Extract the (X, Y) coordinate from the center of the cell holding the provided text.  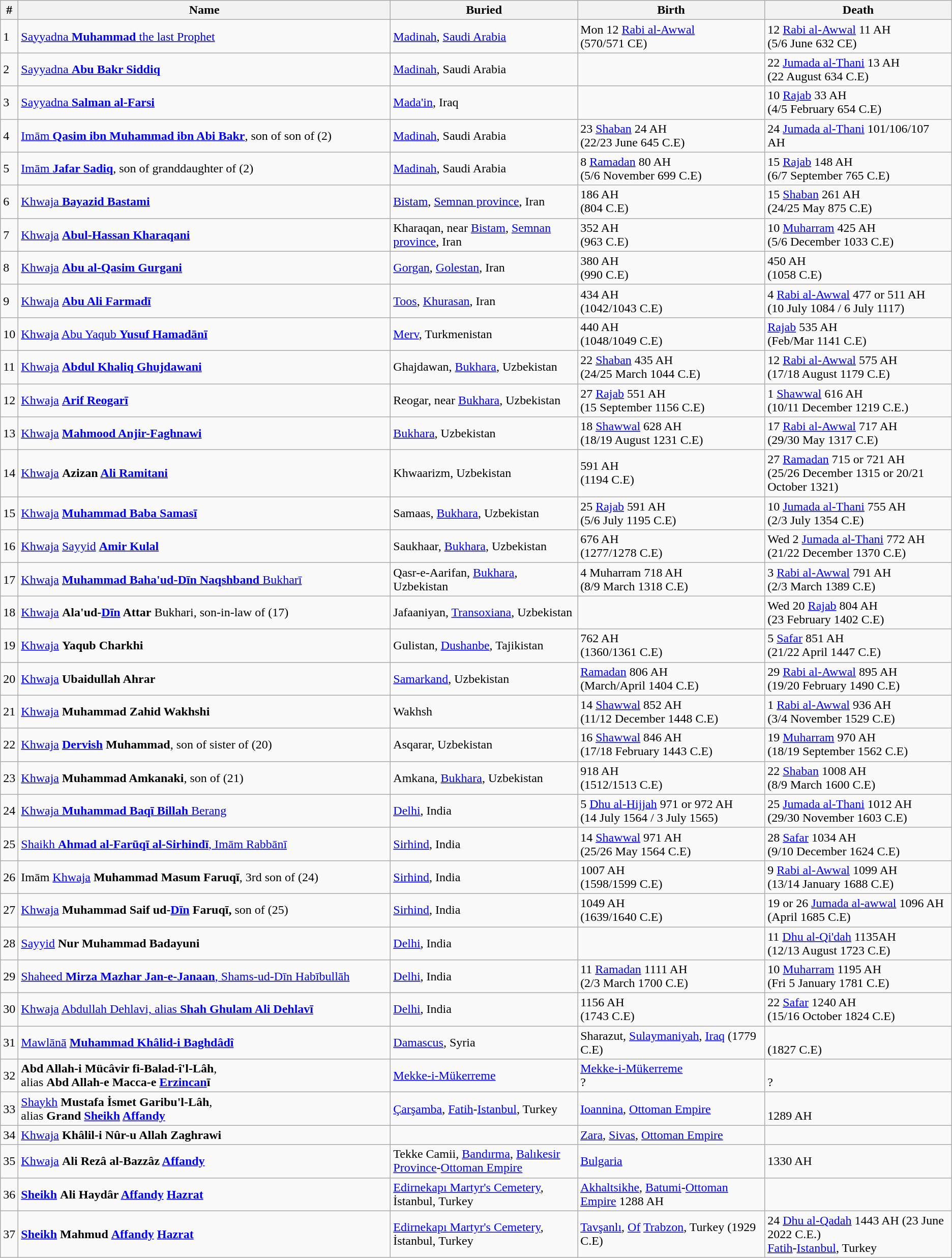
10 Jumada al-Thani 755 AH(2/3 July 1354 C.E) (858, 514)
Samaas, Bukhara, Uzbekistan (484, 514)
9 Rabi al-Awwal 1099 AH(13/14 January 1688 C.E) (858, 877)
11 Ramadan 1111 AH(2/3 March 1700 C.E) (671, 976)
Khwaja Muhammad Baba Samasī (204, 514)
22 Shaban 435 AH(24/25 March 1044 C.E) (671, 367)
2 (9, 69)
10 Muharram 1195 AH(Fri 5 January 1781 C.E) (858, 976)
Ioannina, Ottoman Empire (671, 1109)
762 AH(1360/1361 C.E) (671, 646)
Khwaja Muhammad Amkanaki, son of (21) (204, 778)
Mada'in, Iraq (484, 103)
Wed 20 Rajab 804 AH(23 February 1402 C.E) (858, 612)
Khwaja Yaqub Charkhi (204, 646)
24 Jumada al-Thani 101/106/107 AH (858, 135)
Amkana, Bukhara, Uzbekistan (484, 778)
Shaykh Mustafa İsmet Garibu'l-Lâh,alias Grand Sheikh Affandy (204, 1109)
Khwaja Khâlil-i Nûr-u Allah Zaghrawi (204, 1135)
29 Rabi al-Awwal 895 AH(19/20 February 1490 C.E) (858, 678)
Shaheed Mirza Mazhar Jan-e-Janaan, Shams-ud-Dīn Habībullāh (204, 976)
25 (9, 844)
11 Dhu al-Qi'dah 1135AH(12/13 August 1723 C.E) (858, 943)
Toos, Khurasan, Iran (484, 301)
32 (9, 1076)
6 (9, 201)
19 Muharram 970 AH(18/19 September 1562 C.E) (858, 744)
1 Shawwal 616 AH(10/11 December 1219 C.E.) (858, 400)
Sayyadna Abu Bakr Siddiq (204, 69)
Khwaja Abul-Hassan Kharaqani (204, 235)
Khwaja Abdul Khaliq Ghujdawani (204, 367)
4 Rabi al-Awwal 477 or 511 AH(10 July 1084 / 6 July 1117) (858, 301)
3 Rabi al-Awwal 791 AH(2/3 March 1389 C.E) (858, 580)
23 Shaban 24 AH(22/23 June 645 C.E) (671, 135)
20 (9, 678)
Death (858, 10)
Sharazut, Sulaymaniyah, Iraq (1779 C.E) (671, 1042)
4 (9, 135)
37 (9, 1234)
7 (9, 235)
11 (9, 367)
19 (9, 646)
Saukhaar, Bukhara, Uzbekistan (484, 546)
27 (9, 910)
Imām Jafar Sadiq, son of granddaughter of (2) (204, 169)
Asqarar, Uzbekistan (484, 744)
30 (9, 1010)
5 Safar 851 AH(21/22 April 1447 C.E) (858, 646)
Sayyadna Muhammad the last Prophet (204, 37)
12 Rabi al-Awwal 575 AH(17/18 August 1179 C.E) (858, 367)
Khwaja Ali Rezâ al-Bazzâz Affandy (204, 1161)
Ghajdawan, Bukhara, Uzbekistan (484, 367)
Damascus, Syria (484, 1042)
1007 AH(1598/1599 C.E) (671, 877)
186 AH(804 C.E) (671, 201)
Name (204, 10)
3 (9, 103)
Bistam, Semnan province, Iran (484, 201)
Mekke-i-Mükerreme? (671, 1076)
22 Safar 1240 AH(15/16 October 1824 C.E) (858, 1010)
8 Ramadan 80 AH(5/6 November 699 C.E) (671, 169)
Khwaja Abdullah Dehlavi, alias Shah Ghulam Ali Dehlavī (204, 1010)
14 Shawwal 971 AH(25/26 May 1564 C.E) (671, 844)
24 Dhu al-Qadah 1443 AH (23 June 2022 C.E.) Fatih-Istanbul, Turkey (858, 1234)
10 (9, 334)
Abd Allah-i Mücâvir fi-Balad-î'l-Lâh, alias Abd Allah-e Macca-e Erzincanī (204, 1076)
12 Rabi al-Awwal 11 AH(5/6 June 632 CE) (858, 37)
Shaikh Ahmad al-Farūqī al-Sirhindī, Imām Rabbānī (204, 844)
434 AH(1042/1043 C.E) (671, 301)
14 Shawwal 852 AH(11/12 December 1448 C.E) (671, 712)
8 (9, 267)
1330 AH (858, 1161)
25 Rajab 591 AH(5/6 July 1195 C.E) (671, 514)
31 (9, 1042)
5 Dhu al-Hijjah 971 or 972 AH(14 July 1564 / 3 July 1565) (671, 811)
676 AH(1277/1278 C.E) (671, 546)
Mawlānā Muhammad Khâlid-i Baghdâdî (204, 1042)
5 (9, 169)
Khwaja Muhammad Saif ud-Dīn Faruqī, son of (25) (204, 910)
35 (9, 1161)
Wakhsh (484, 712)
1 (9, 37)
15 (9, 514)
Khwaja Muhammad Baha'ud-Dīn Naqshband Bukharī (204, 580)
Sayyadna Salman al-Farsi (204, 103)
1049 AH(1639/1640 C.E) (671, 910)
27 Rajab 551 AH(15 September 1156 C.E) (671, 400)
15 Rajab 148 AH(6/7 September 765 C.E) (858, 169)
Khwaja Mahmood Anjir-Faghnawi (204, 433)
4 Muharram 718 AH(8/9 March 1318 C.E) (671, 580)
Buried (484, 10)
Jafaaniyan, Transoxiana, Uzbekistan (484, 612)
22 (9, 744)
34 (9, 1135)
918 AH(1512/1513 C.E) (671, 778)
25 Jumada al-Thani 1012 AH(29/30 November 1603 C.E) (858, 811)
Qasr-e-Aarifan, Bukhara, Uzbekistan (484, 580)
10 Rajab 33 AH(4/5 February 654 C.E) (858, 103)
440 AH(1048/1049 C.E) (671, 334)
Gulistan, Dushanbe, Tajikistan (484, 646)
Khwaja Dervish Muhammad, son of sister of (20) (204, 744)
352 AH(963 C.E) (671, 235)
27 Ramadan 715 or 721 AH(25/26 December 1315 or 20/21 October 1321) (858, 473)
Khwaja Muhammad Baqī Billah Berang (204, 811)
Gorgan, Golestan, Iran (484, 267)
36 (9, 1194)
Çarşamba, Fatih-Istanbul, Turkey (484, 1109)
29 (9, 976)
Merv, Turkmenistan (484, 334)
14 (9, 473)
18 Shawwal 628 AH(18/19 August 1231 C.E) (671, 433)
13 (9, 433)
28 Safar 1034 AH(9/10 December 1624 C.E) (858, 844)
Khwaja Ubaidullah Ahrar (204, 678)
Sayyid Nur Muhammad Badayuni (204, 943)
Mekke-i-Mükerreme (484, 1076)
Mon 12 Rabi al-Awwal(570/571 CE) (671, 37)
Wed 2 Jumada al-Thani 772 AH(21/22 December 1370 C.E) (858, 546)
Khwaja Abu al-Qasim Gurgani (204, 267)
Reogar, near Bukhara, Uzbekistan (484, 400)
380 AH(990 C.E) (671, 267)
Khwaja Ala'ud-Dīn Attar Bukhari, son-in-law of (17) (204, 612)
Khwaja Abu Ali Farmadī (204, 301)
Khwaja Arif Reogarī (204, 400)
Rajab 535 AH(Feb/Mar 1141 C.E) (858, 334)
Khwaarizm, Uzbekistan (484, 473)
Zara, Sivas, Ottoman Empire (671, 1135)
18 (9, 612)
16 (9, 546)
1289 AH (858, 1109)
1 Rabi al-Awwal 936 AH(3/4 November 1529 C.E) (858, 712)
Ramadan 806 AH(March/April 1404 C.E) (671, 678)
Kharaqan, near Bistam, Semnan province, Iran (484, 235)
Tavşanlı, Of Trabzon, Turkey (1929 C.E) (671, 1234)
10 Muharram 425 AH(5/6 December 1033 C.E) (858, 235)
? (858, 1076)
Tekke Camii, Bandırma, Balıkesir Province-Ottoman Empire (484, 1161)
15 Shaban 261 AH(24/25 May 875 C.E) (858, 201)
17 Rabi al-Awwal 717 AH(29/30 May 1317 C.E) (858, 433)
24 (9, 811)
Akhaltsikhe, Batumi-Ottoman Empire 1288 AH (671, 1194)
16 Shawwal 846 AH(17/18 February 1443 C.E) (671, 744)
Sheikh Ali Haydâr Affandy Hazrat (204, 1194)
22 Shaban 1008 AH(8/9 March 1600 C.E) (858, 778)
28 (9, 943)
(1827 C.E) (858, 1042)
Birth (671, 10)
Khwaja Sayyid Amir Kulal (204, 546)
Sheikh Mahmud Affandy Hazrat (204, 1234)
Bukhara, Uzbekistan (484, 433)
Khwaja Bayazid Bastami (204, 201)
19 or 26 Jumada al-awwal 1096 AH(April 1685 C.E) (858, 910)
21 (9, 712)
Khwaja Azizan Ali Ramitani (204, 473)
26 (9, 877)
9 (9, 301)
12 (9, 400)
1156 AH(1743 C.E) (671, 1010)
Imām Qasim ibn Muhammad ibn Abi Bakr, son of son of (2) (204, 135)
591 AH(1194 C.E) (671, 473)
33 (9, 1109)
22 Jumada al-Thani 13 AH(22 August 634 C.E) (858, 69)
Khwaja Abu Yaqub Yusuf Hamadānī (204, 334)
Khwaja Muhammad Zahid Wakhshi (204, 712)
450 AH(1058 C.E) (858, 267)
Bulgaria (671, 1161)
# (9, 10)
17 (9, 580)
23 (9, 778)
Imām Khwaja Muhammad Masum Faruqī, 3rd son of (24) (204, 877)
Samarkand, Uzbekistan (484, 678)
